Capture the cell that displays the provided text and extract its (x, y) central coordinate. 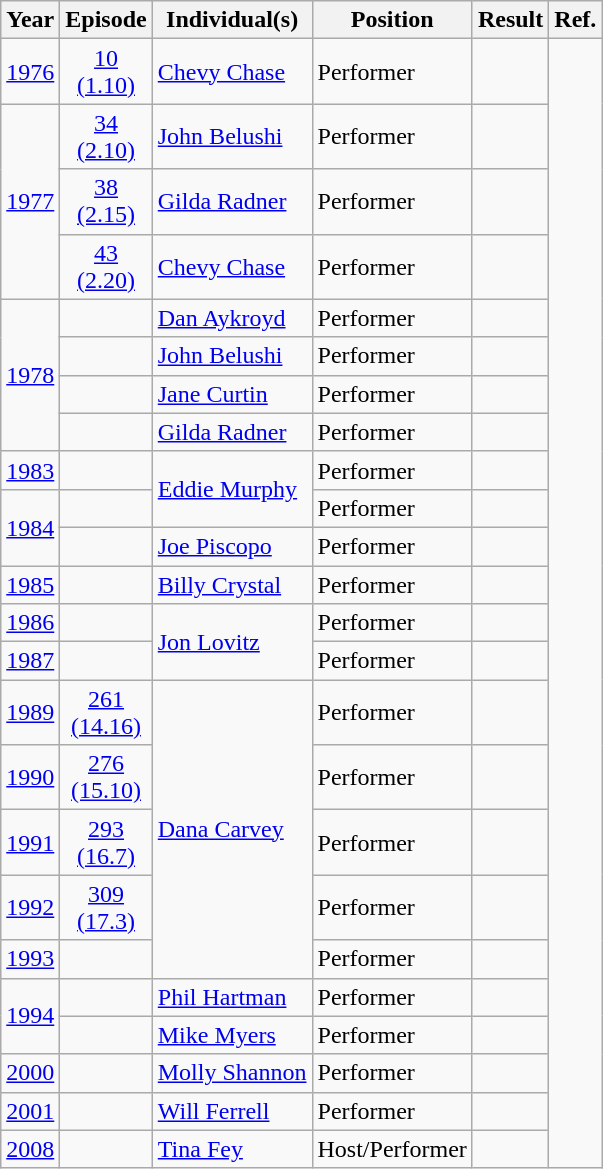
43 (2.20) (106, 266)
10 (1.10) (106, 72)
1976 (30, 72)
Ref. (576, 20)
1992 (30, 908)
1983 (30, 470)
261 (14.16) (106, 712)
2000 (30, 1073)
Host/Performer (392, 1149)
2001 (30, 1111)
Dana Carvey (232, 829)
Jane Curtin (232, 394)
Jon Lovitz (232, 642)
1984 (30, 527)
1985 (30, 585)
1994 (30, 1016)
Mike Myers (232, 1035)
1989 (30, 712)
1991 (30, 842)
Joe Piscopo (232, 546)
1986 (30, 623)
Episode (106, 20)
Eddie Murphy (232, 489)
Molly Shannon (232, 1073)
Year (30, 20)
276 (15.10) (106, 778)
2008 (30, 1149)
Individual(s) (232, 20)
Position (392, 20)
34 (2.10) (106, 136)
1977 (30, 202)
1990 (30, 778)
1978 (30, 375)
309 (17.3) (106, 908)
Billy Crystal (232, 585)
293 (16.7) (106, 842)
Tina Fey (232, 1149)
38 (2.15) (106, 202)
Result (510, 20)
Will Ferrell (232, 1111)
1993 (30, 959)
Phil Hartman (232, 997)
1987 (30, 661)
Dan Aykroyd (232, 318)
